Scan for the cell matching the given text and deliver its [X, Y] coordinate at center. 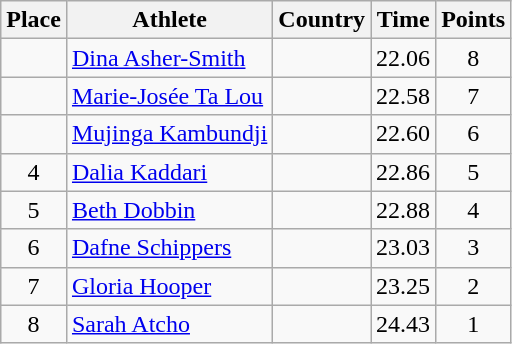
Mujinga Kambundji [169, 134]
23.25 [404, 286]
22.58 [404, 96]
Gloria Hooper [169, 286]
22.86 [404, 172]
Beth Dobbin [169, 210]
Dafne Schippers [169, 248]
Marie-Josée Ta Lou [169, 96]
Time [404, 20]
Dalia Kaddari [169, 172]
22.60 [404, 134]
23.03 [404, 248]
24.43 [404, 324]
Points [474, 20]
Dina Asher-Smith [169, 58]
1 [474, 324]
Sarah Atcho [169, 324]
22.88 [404, 210]
Country [322, 20]
22.06 [404, 58]
Athlete [169, 20]
2 [474, 286]
3 [474, 248]
Place [34, 20]
